Extract the (X, Y) coordinate from the center of the cell holding the provided text.  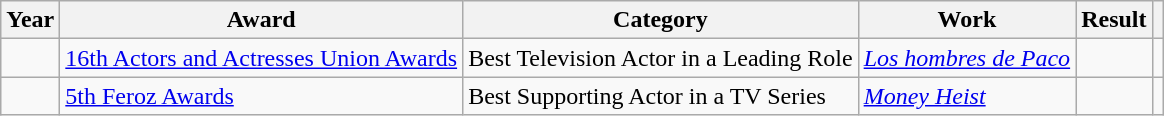
Best Supporting Actor in a TV Series (661, 96)
5th Feroz Awards (262, 96)
Year (30, 20)
16th Actors and Actresses Union Awards (262, 58)
Los hombres de Paco (967, 58)
Work (967, 20)
Result (1114, 20)
Award (262, 20)
Category (661, 20)
Best Television Actor in a Leading Role (661, 58)
Money Heist (967, 96)
